Return (X, Y) of the center of cell containing provided text 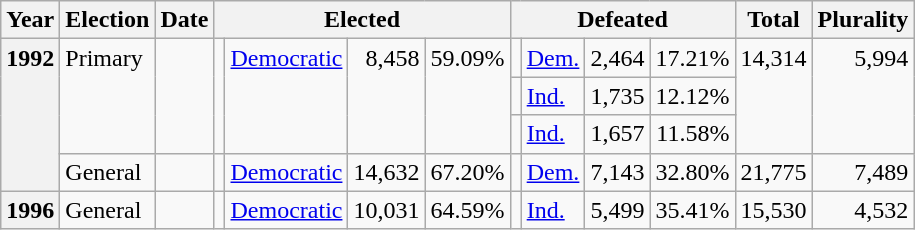
2,464 (618, 58)
35.41% (692, 210)
5,994 (863, 96)
11.58% (692, 134)
Total (774, 20)
1992 (30, 115)
7,489 (863, 172)
4,532 (863, 210)
5,499 (618, 210)
59.09% (468, 96)
1,735 (618, 96)
32.80% (692, 172)
Defeated (622, 20)
14,632 (386, 172)
12.12% (692, 96)
1,657 (618, 134)
21,775 (774, 172)
Elected (362, 20)
1996 (30, 210)
17.21% (692, 58)
15,530 (774, 210)
Plurality (863, 20)
10,031 (386, 210)
Primary (108, 96)
Election (108, 20)
64.59% (468, 210)
7,143 (618, 172)
8,458 (386, 96)
Year (30, 20)
Date (184, 20)
67.20% (468, 172)
14,314 (774, 96)
